Pinpoint the cell where the given text exists, returning its [X, Y] midpoint coordinate. 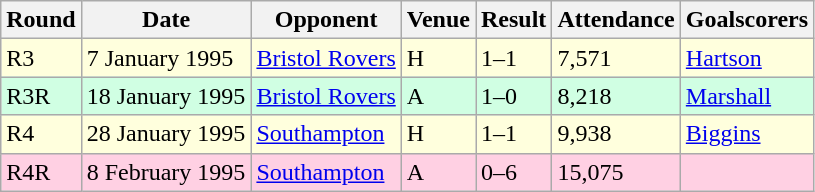
Hartson [746, 58]
8 February 1995 [166, 172]
0–6 [514, 172]
Venue [438, 20]
Opponent [326, 20]
R3R [41, 96]
9,938 [616, 134]
7,571 [616, 58]
Biggins [746, 134]
Date [166, 20]
28 January 1995 [166, 134]
Attendance [616, 20]
Result [514, 20]
Round [41, 20]
8,218 [616, 96]
Marshall [746, 96]
R4 [41, 134]
Goalscorers [746, 20]
R4R [41, 172]
R3 [41, 58]
1–0 [514, 96]
7 January 1995 [166, 58]
18 January 1995 [166, 96]
15,075 [616, 172]
